Detect which cell encompasses the target text, then output its (X, Y) center coordinate. 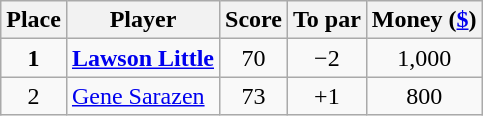
1 (34, 58)
+1 (326, 96)
Player (142, 20)
73 (254, 96)
−2 (326, 58)
Score (254, 20)
To par (326, 20)
2 (34, 96)
Lawson Little (142, 58)
Gene Sarazen (142, 96)
1,000 (424, 58)
Money ($) (424, 20)
800 (424, 96)
Place (34, 20)
70 (254, 58)
